Identify which cell holds the provided text, then report its (X, Y) central coordinate. 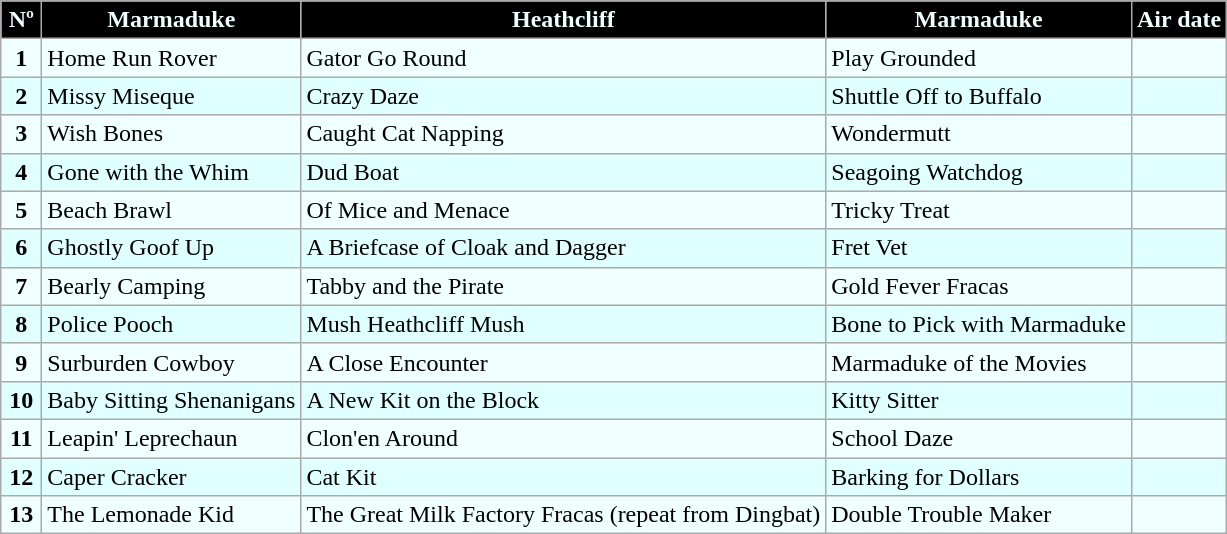
Gone with the Whim (172, 172)
Dud Boat (564, 172)
Air date (1178, 20)
5 (22, 210)
3 (22, 134)
A New Kit on the Block (564, 400)
Crazy Daze (564, 96)
1 (22, 58)
Tabby and the Pirate (564, 286)
11 (22, 438)
8 (22, 324)
Shuttle Off to Buffalo (979, 96)
6 (22, 248)
10 (22, 400)
12 (22, 477)
Wish Bones (172, 134)
Mush Heathcliff Mush (564, 324)
Cat Kit (564, 477)
Wondermutt (979, 134)
Clon'en Around (564, 438)
Barking for Dollars (979, 477)
Baby Sitting Shenanigans (172, 400)
Nº (22, 20)
13 (22, 515)
Caught Cat Napping (564, 134)
Of Mice and Menace (564, 210)
Caper Cracker (172, 477)
2 (22, 96)
Bone to Pick with Marmaduke (979, 324)
Play Grounded (979, 58)
The Great Milk Factory Fracas (repeat from Dingbat) (564, 515)
9 (22, 362)
Tricky Treat (979, 210)
Ghostly Goof Up (172, 248)
Gold Fever Fracas (979, 286)
Gator Go Round (564, 58)
Double Trouble Maker (979, 515)
Heathcliff (564, 20)
4 (22, 172)
The Lemonade Kid (172, 515)
Leapin' Leprechaun (172, 438)
Fret Vet (979, 248)
Police Pooch (172, 324)
Surburden Cowboy (172, 362)
A Close Encounter (564, 362)
Beach Brawl (172, 210)
Seagoing Watchdog (979, 172)
Bearly Camping (172, 286)
7 (22, 286)
Missy Miseque (172, 96)
Kitty Sitter (979, 400)
A Briefcase of Cloak and Dagger (564, 248)
Home Run Rover (172, 58)
Marmaduke of the Movies (979, 362)
School Daze (979, 438)
